Return the (X, Y) coordinate for the center point of the cell that contains the specified text.  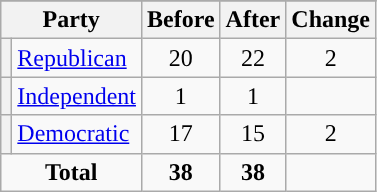
22 (253, 58)
Democratic (77, 134)
20 (180, 58)
Total (72, 172)
After (253, 20)
15 (253, 134)
Republican (77, 58)
Independent (77, 96)
Party (72, 20)
17 (180, 134)
Before (180, 20)
Change (331, 20)
